Provide the (x, y) coordinate of the cell's center where the given text is located.  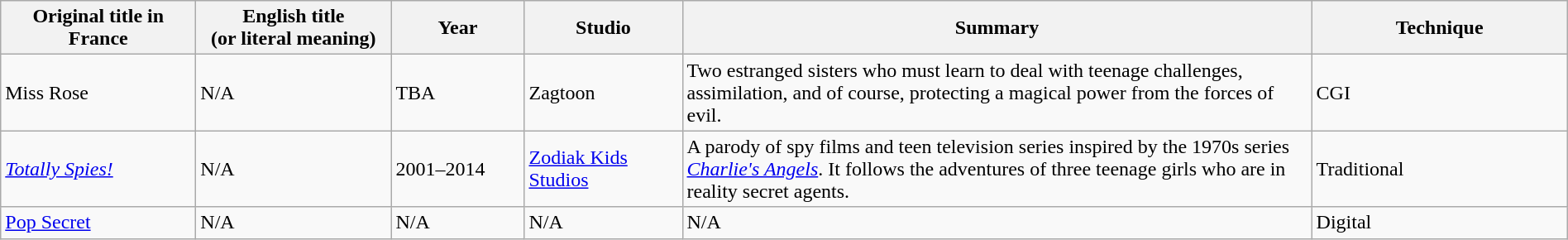
English title(or literal meaning) (294, 28)
Summary (997, 28)
Studio (604, 28)
Technique (1439, 28)
Miss Rose (98, 93)
2001–2014 (458, 169)
Traditional (1439, 169)
Zagtoon (604, 93)
Totally Spies! (98, 169)
Digital (1439, 223)
Original title in France (98, 28)
Zodiak Kids Studios (604, 169)
TBA (458, 93)
CGI (1439, 93)
Year (458, 28)
Pop Secret (98, 223)
